Determine the [X, Y] coordinate at the center of the cell enclosing the given text.  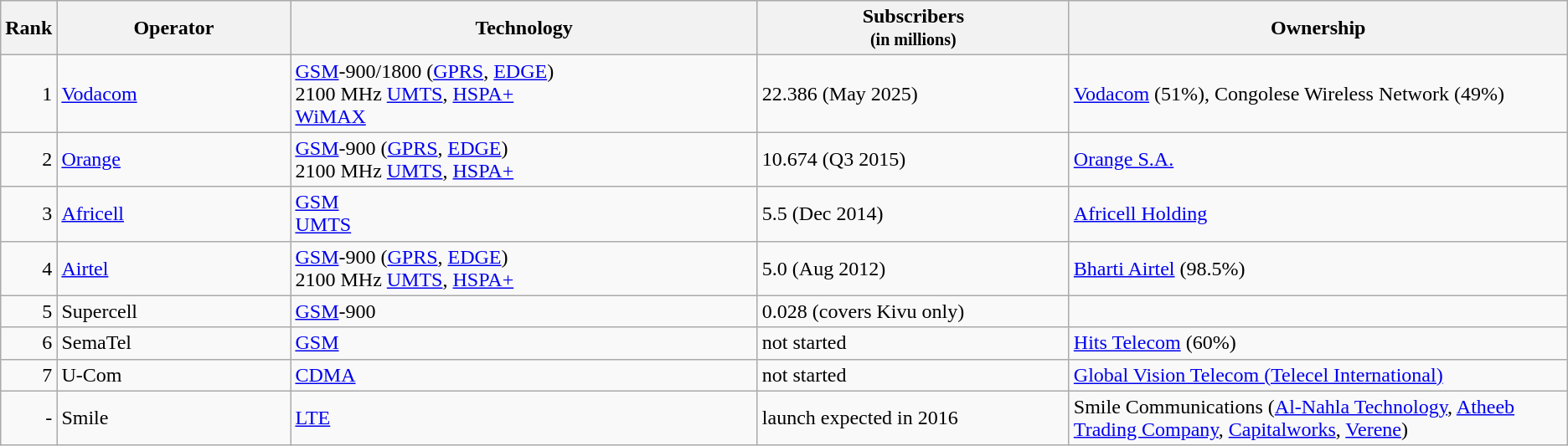
Technology [524, 28]
Africell [174, 214]
Airtel [174, 268]
Vodacom [174, 94]
Rank [28, 28]
3 [28, 214]
Ownership [1318, 28]
Africell Holding [1318, 214]
1 [28, 94]
GSM-900 [524, 311]
Operator [174, 28]
5.0 (Aug 2012) [913, 268]
Orange [174, 159]
U-Com [174, 375]
10.674 (Q3 2015) [913, 159]
GSM [524, 343]
Vodacom (51%), Congolese Wireless Network (49%) [1318, 94]
Subscribers(in millions) [913, 28]
launch expected in 2016 [913, 418]
Global Vision Telecom (Telecel International) [1318, 375]
Smile Communications (Al-Nahla Technology, Atheeb Trading Company, Capitalworks, Verene) [1318, 418]
GSM UMTS [524, 214]
2 [28, 159]
GSM-900/1800 (GPRS, EDGE)2100 MHz UMTS, HSPA+ WiMAX [524, 94]
7 [28, 375]
CDMA [524, 375]
4 [28, 268]
LTE [524, 418]
6 [28, 343]
Orange S.A. [1318, 159]
- [28, 418]
0.028 (covers Kivu only) [913, 311]
SemaTel [174, 343]
Bharti Airtel (98.5%) [1318, 268]
Supercell [174, 311]
Smile [174, 418]
5 [28, 311]
Hits Telecom (60%) [1318, 343]
22.386 (May 2025) [913, 94]
5.5 (Dec 2014) [913, 214]
